Pinpoint the cell where the given text exists, returning its [x, y] midpoint coordinate. 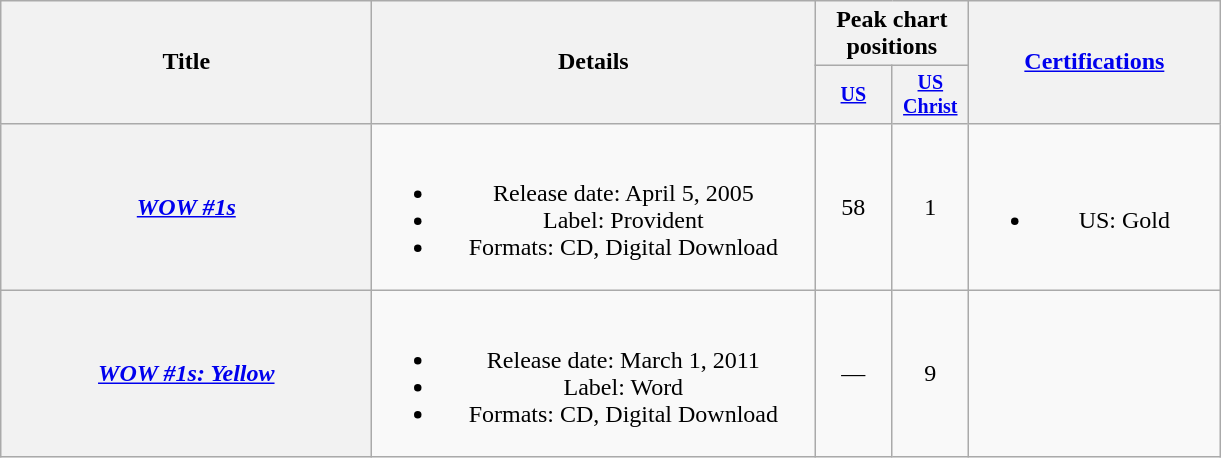
9 [930, 374]
US [854, 94]
Certifications [1094, 62]
US Christ [930, 94]
Details [594, 62]
Title [186, 62]
Peak chart positions [892, 34]
WOW #1s: Yellow [186, 374]
1 [930, 206]
Release date: March 1, 2011Label: WordFormats: CD, Digital Download [594, 374]
— [854, 374]
US: Gold [1094, 206]
58 [854, 206]
WOW #1s [186, 206]
Release date: April 5, 2005Label: ProvidentFormats: CD, Digital Download [594, 206]
